From the cell containing the given text, extract its center point as (x, y) coordinate. 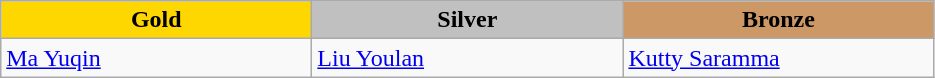
Liu Youlan (468, 58)
Ma Yuqin (156, 58)
Silver (468, 20)
Kutty Saramma (778, 58)
Bronze (778, 20)
Gold (156, 20)
